Detect which cell encompasses the target text, then output its (x, y) center coordinate. 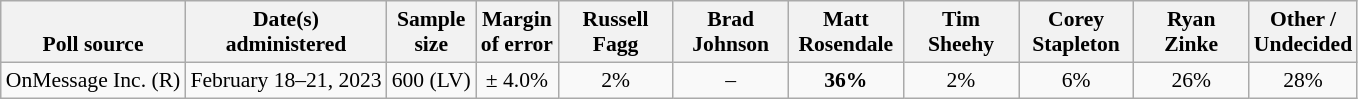
600 (LV) (432, 80)
February 18–21, 2023 (286, 80)
BradJohnson (730, 32)
Marginof error (517, 32)
OnMessage Inc. (R) (94, 80)
Samplesize (432, 32)
± 4.0% (517, 80)
TimSheehy (960, 32)
28% (1303, 80)
RyanZinke (1192, 32)
MattRosendale (846, 32)
Date(s)administered (286, 32)
36% (846, 80)
6% (1076, 80)
Other /Undecided (1303, 32)
RussellFagg (616, 32)
26% (1192, 80)
Poll source (94, 32)
– (730, 80)
CoreyStapleton (1076, 32)
